Pinpoint the cell where the given text exists, returning its [x, y] midpoint coordinate. 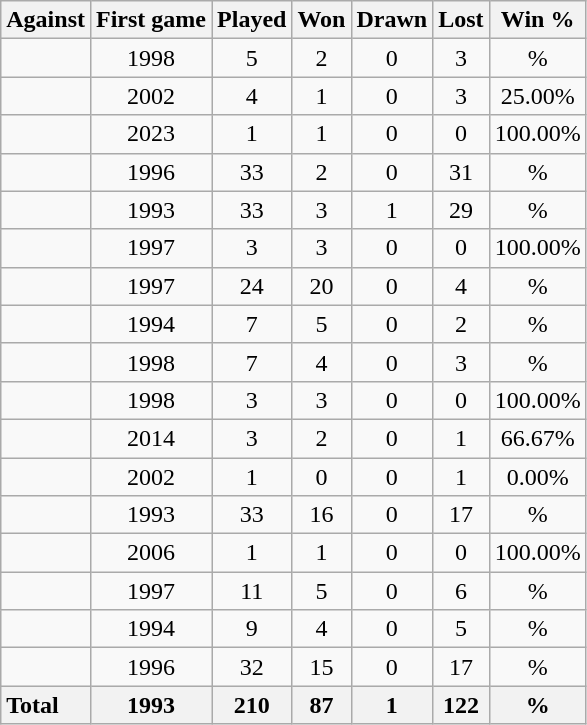
11 [252, 591]
Won [322, 20]
122 [461, 705]
31 [461, 172]
32 [252, 667]
Drawn [392, 20]
First game [150, 20]
Played [252, 20]
24 [252, 286]
16 [322, 515]
66.67% [538, 438]
Lost [461, 20]
25.00% [538, 96]
2006 [150, 553]
2014 [150, 438]
0.00% [538, 477]
29 [461, 210]
Win % [538, 20]
2023 [150, 134]
Total [46, 705]
15 [322, 667]
9 [252, 629]
210 [252, 705]
87 [322, 705]
6 [461, 591]
20 [322, 286]
Against [46, 20]
